Pinpoint the cell where the given text exists, returning its [X, Y] midpoint coordinate. 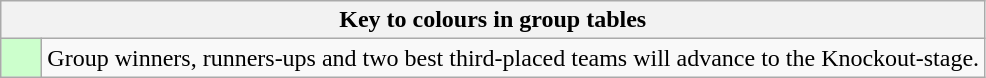
Key to colours in group tables [493, 20]
Group winners, runners-ups and two best third-placed teams will advance to the Knockout-stage. [514, 58]
